Provide the (x, y) coordinate of the cell's center where the given text is located.  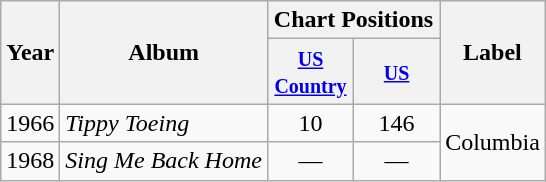
1968 (30, 161)
Label (493, 52)
10 (310, 123)
US (397, 72)
Columbia (493, 142)
US Country (310, 72)
146 (397, 123)
Sing Me Back Home (164, 161)
Chart Positions (353, 20)
Year (30, 52)
Album (164, 52)
1966 (30, 123)
Tippy Toeing (164, 123)
